Detect which cell encompasses the target text, then output its (x, y) center coordinate. 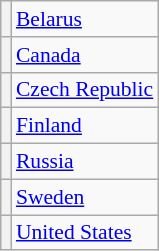
Belarus (84, 19)
Finland (84, 126)
Russia (84, 162)
Canada (84, 55)
Sweden (84, 197)
Czech Republic (84, 90)
United States (84, 233)
